Determine the [x, y] coordinate at the center of the cell enclosing the given text.  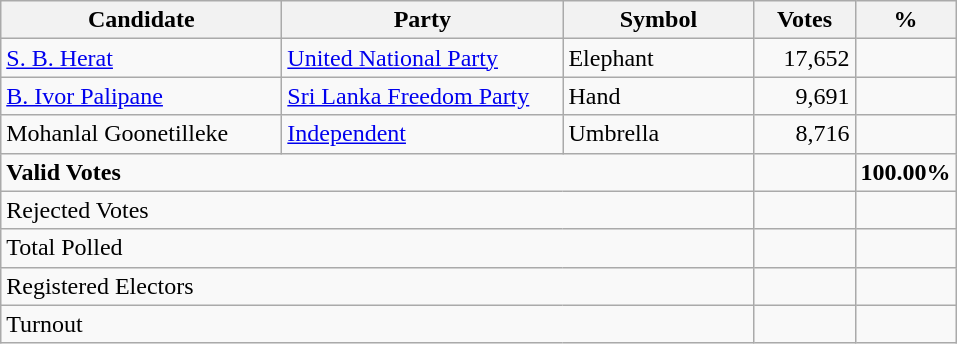
Total Polled [378, 248]
Umbrella [658, 134]
Rejected Votes [378, 210]
Symbol [658, 20]
Independent [422, 134]
% [906, 20]
Mohanlal Goonetilleke [142, 134]
Party [422, 20]
Valid Votes [378, 172]
Turnout [378, 324]
Hand [658, 96]
9,691 [804, 96]
United National Party [422, 58]
Elephant [658, 58]
Sri Lanka Freedom Party [422, 96]
S. B. Herat [142, 58]
Candidate [142, 20]
Votes [804, 20]
8,716 [804, 134]
Registered Electors [378, 286]
100.00% [906, 172]
B. Ivor Palipane [142, 96]
17,652 [804, 58]
